From the cell containing the given text, extract its center point as (X, Y) coordinate. 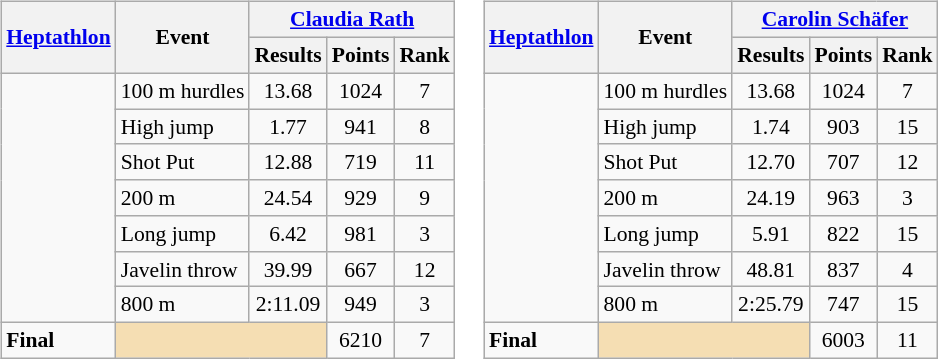
1.74 (770, 127)
24.54 (288, 198)
2:25.79 (770, 305)
8 (424, 127)
981 (361, 234)
1.77 (288, 127)
6.42 (288, 234)
12.88 (288, 162)
941 (361, 127)
707 (843, 162)
667 (361, 269)
5.91 (770, 234)
822 (843, 234)
719 (361, 162)
48.81 (770, 269)
929 (361, 198)
24.19 (770, 198)
2:11.09 (288, 305)
837 (843, 269)
12.70 (770, 162)
39.99 (288, 269)
6003 (843, 340)
9 (424, 198)
963 (843, 198)
949 (361, 305)
903 (843, 127)
747 (843, 305)
Claudia Rath (352, 20)
4 (908, 269)
6210 (361, 340)
Carolin Schäfer (835, 20)
